Capture the cell that displays the provided text and extract its (x, y) central coordinate. 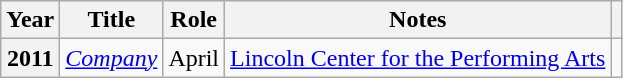
Lincoln Center for the Performing Arts (418, 58)
April (194, 58)
Title (112, 20)
Notes (418, 20)
2011 (30, 58)
Company (112, 58)
Role (194, 20)
Year (30, 20)
